Identify which cell holds the provided text, then report its [X, Y] central coordinate. 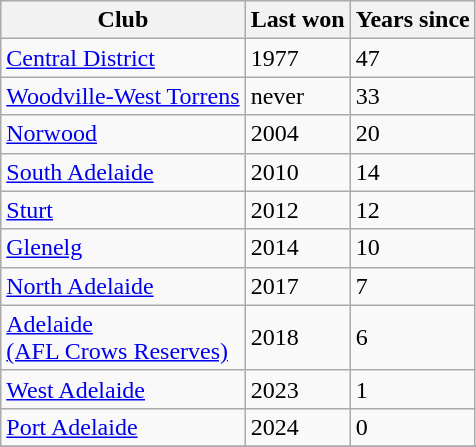
2004 [298, 134]
1 [412, 389]
2024 [298, 427]
33 [412, 96]
0 [412, 427]
Club [123, 20]
Woodville-West Torrens [123, 96]
10 [412, 248]
2017 [298, 286]
6 [412, 338]
7 [412, 286]
never [298, 96]
Adelaide (AFL Crows Reserves) [123, 338]
20 [412, 134]
North Adelaide [123, 286]
Port Adelaide [123, 427]
Sturt [123, 210]
2010 [298, 172]
South Adelaide [123, 172]
12 [412, 210]
2014 [298, 248]
47 [412, 58]
1977 [298, 58]
Central District [123, 58]
2023 [298, 389]
West Adelaide [123, 389]
Years since [412, 20]
Last won [298, 20]
Norwood [123, 134]
2018 [298, 338]
2012 [298, 210]
14 [412, 172]
Glenelg [123, 248]
